Find where the given text appears and provide that cell's center as (X, Y) coordinate. 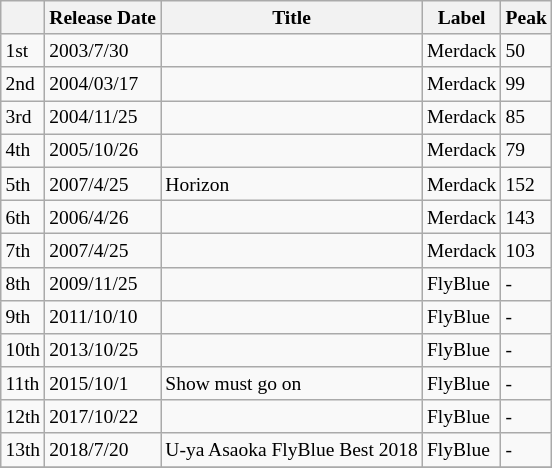
1st (23, 50)
2004/03/17 (103, 84)
3rd (23, 118)
4th (23, 150)
6th (23, 216)
143 (526, 216)
11th (23, 384)
2017/10/22 (103, 416)
Show must go on (292, 384)
10th (23, 350)
50 (526, 50)
9th (23, 316)
99 (526, 84)
12th (23, 416)
2009/11/25 (103, 284)
Horizon (292, 184)
2013/10/25 (103, 350)
2018/7/20 (103, 450)
Release Date (103, 18)
2011/10/10 (103, 316)
Label (462, 18)
5th (23, 184)
2nd (23, 84)
79 (526, 150)
Peak (526, 18)
103 (526, 250)
U-ya Asaoka FlyBlue Best 2018 (292, 450)
Title (292, 18)
7th (23, 250)
13th (23, 450)
152 (526, 184)
8th (23, 284)
2006/4/26 (103, 216)
2005/10/26 (103, 150)
2004/11/25 (103, 118)
2003/7/30 (103, 50)
85 (526, 118)
2015/10/1 (103, 384)
